Identify which cell holds the provided text, then report its [x, y] central coordinate. 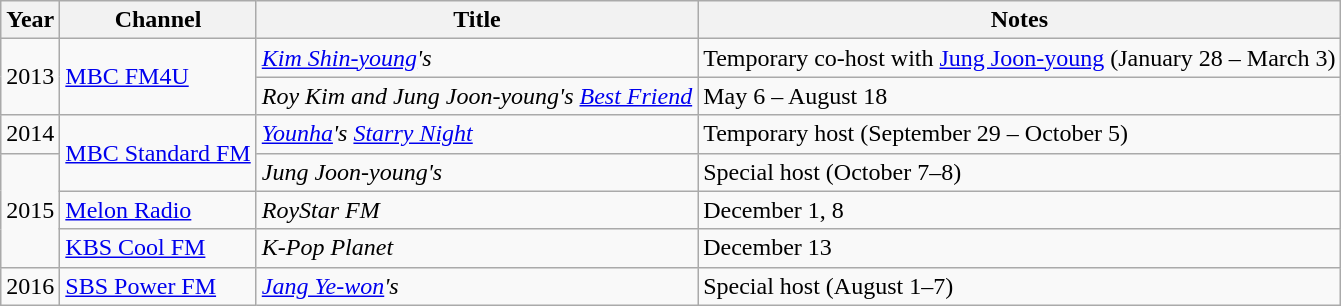
MBC Standard FM [158, 153]
December 1, 8 [1020, 210]
May 6 – August 18 [1020, 96]
Special host (October 7–8) [1020, 172]
2013 [30, 77]
KBS Cool FM [158, 248]
Melon Radio [158, 210]
K-Pop Planet [476, 248]
Roy Kim and Jung Joon-young's Best Friend [476, 96]
Temporary co-host with Jung Joon-young (January 28 – March 3) [1020, 58]
Jang Ye-won's [476, 286]
Jung Joon-young's [476, 172]
MBC FM4U [158, 77]
Channel [158, 20]
Title [476, 20]
2014 [30, 134]
Younha's Starry Night [476, 134]
RoyStar FM [476, 210]
Special host (August 1–7) [1020, 286]
Temporary host (September 29 – October 5) [1020, 134]
2016 [30, 286]
Kim Shin-young's [476, 58]
2015 [30, 210]
Notes [1020, 20]
SBS Power FM [158, 286]
Year [30, 20]
December 13 [1020, 248]
